Detect which cell encompasses the target text, then output its [X, Y] center coordinate. 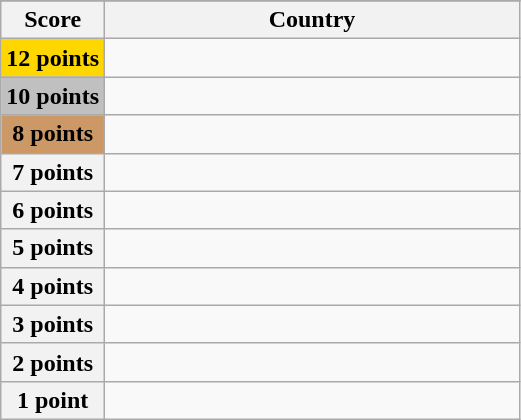
6 points [53, 210]
7 points [53, 172]
4 points [53, 286]
Country [312, 20]
12 points [53, 58]
1 point [53, 400]
3 points [53, 324]
8 points [53, 134]
Score [53, 20]
10 points [53, 96]
5 points [53, 248]
2 points [53, 362]
